From the cell containing the given text, extract its center point as (x, y) coordinate. 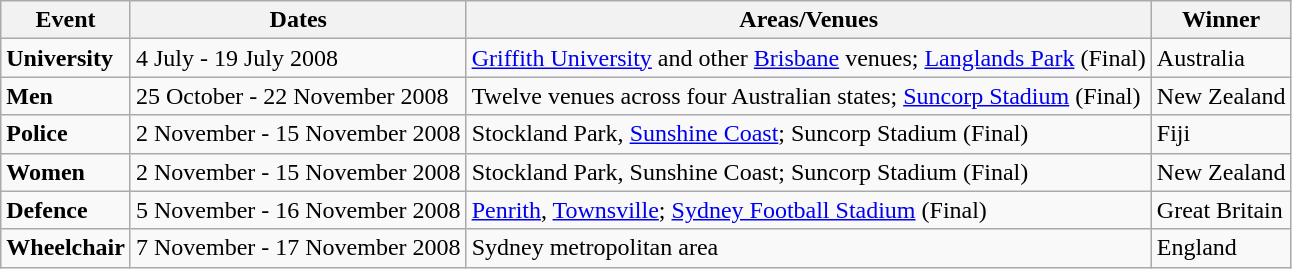
Australia (1221, 58)
Men (66, 96)
Defence (66, 210)
Dates (298, 20)
Women (66, 172)
England (1221, 248)
Griffith University and other Brisbane venues; Langlands Park (Final) (808, 58)
7 November - 17 November 2008 (298, 248)
Fiji (1221, 134)
25 October - 22 November 2008 (298, 96)
University (66, 58)
Areas/Venues (808, 20)
5 November - 16 November 2008 (298, 210)
Great Britain (1221, 210)
Winner (1221, 20)
Twelve venues across four Australian states; Suncorp Stadium (Final) (808, 96)
4 July - 19 July 2008 (298, 58)
Sydney metropolitan area (808, 248)
Police (66, 134)
Wheelchair (66, 248)
Penrith, Townsville; Sydney Football Stadium (Final) (808, 210)
Event (66, 20)
